From the cell containing the given text, extract its center point as (x, y) coordinate. 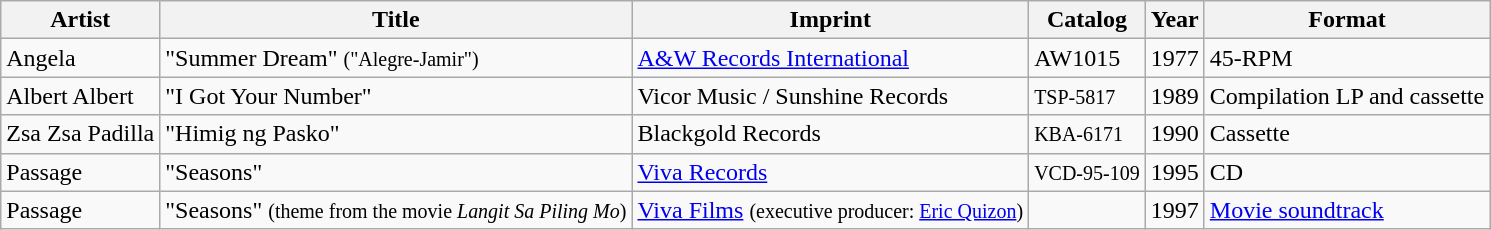
Movie soundtrack (1346, 210)
KBA-6171 (1088, 134)
Viva Films (executive producer: Eric Quizon) (830, 210)
Year (1174, 20)
CD (1346, 172)
Vicor Music / Sunshine Records (830, 96)
Catalog (1088, 20)
Title (396, 20)
"Himig ng Pasko" (396, 134)
"Seasons" (396, 172)
"I Got Your Number" (396, 96)
"Summer Dream" ("Alegre-Jamir") (396, 58)
Format (1346, 20)
Cassette (1346, 134)
AW1015 (1088, 58)
Albert Albert (80, 96)
Artist (80, 20)
Compilation LP and cassette (1346, 96)
Angela (80, 58)
Blackgold Records (830, 134)
VCD-95-109 (1088, 172)
1977 (1174, 58)
"Seasons" (theme from the movie Langit Sa Piling Mo) (396, 210)
TSP-5817 (1088, 96)
1989 (1174, 96)
1990 (1174, 134)
1997 (1174, 210)
Zsa Zsa Padilla (80, 134)
Imprint (830, 20)
Viva Records (830, 172)
45-RPM (1346, 58)
1995 (1174, 172)
A&W Records International (830, 58)
